Detect which cell encompasses the target text, then output its (X, Y) center coordinate. 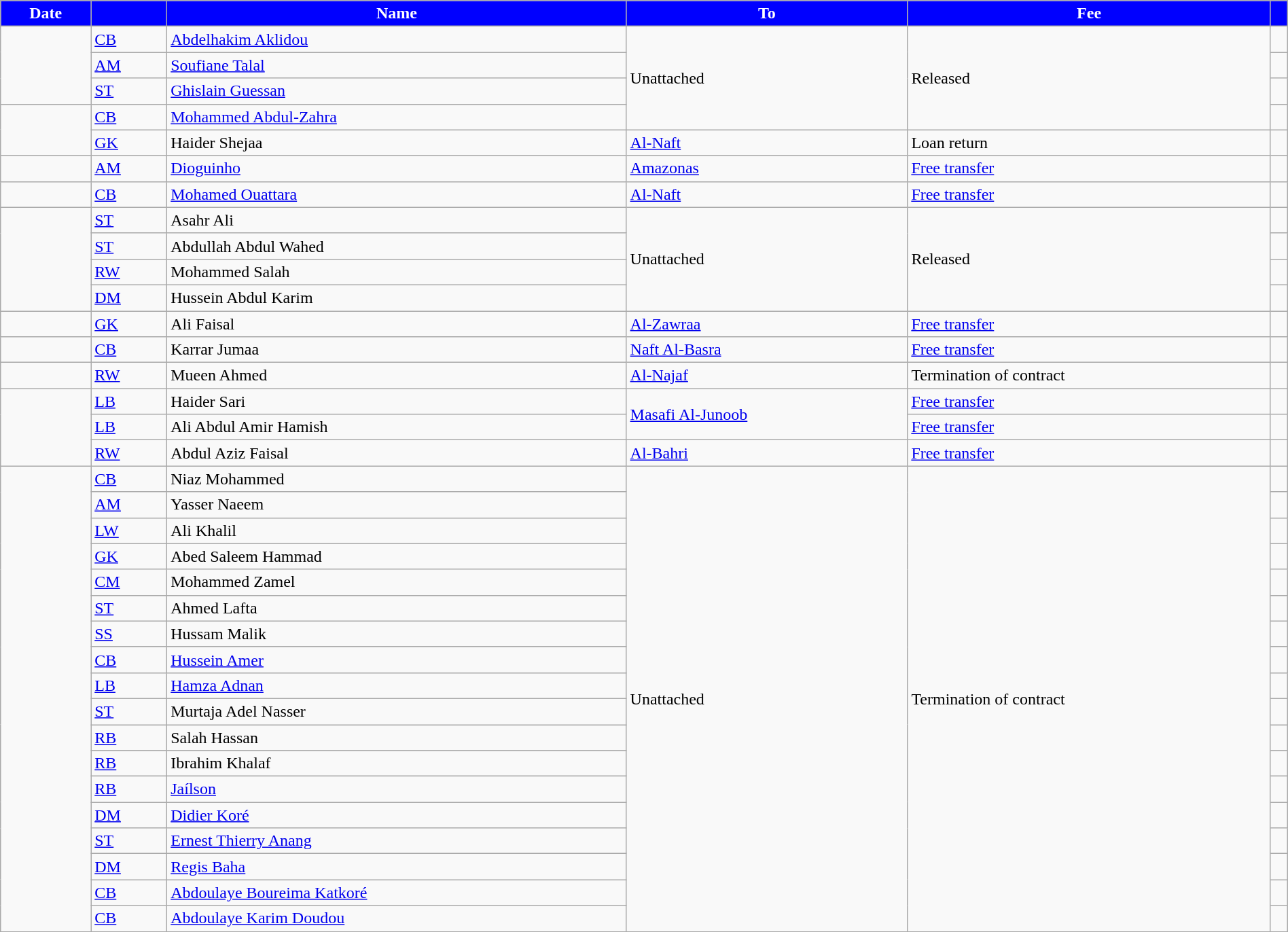
Al-Zawraa (767, 324)
SS (129, 634)
Mohammed Salah (397, 272)
Mueen Ahmed (397, 376)
Mohamed Ouattara (397, 194)
Mohammed Zamel (397, 582)
Ali Khalil (397, 531)
Karrar Jumaa (397, 350)
Ernest Thierry Anang (397, 841)
Abdoulaye Boureima Katkoré (397, 893)
Ali Abdul Amir Hamish (397, 427)
Asahr Ali (397, 220)
CM (129, 582)
Haider Shejaa (397, 143)
Ahmed Lafta (397, 608)
Abdoulaye Karim Doudou (397, 918)
Name (397, 14)
Didier Koré (397, 815)
Abdelhakim Aklidou (397, 39)
Al-Najaf (767, 376)
Hussein Abdul Karim (397, 298)
Mohammed Abdul-Zahra (397, 117)
Loan return (1089, 143)
Masafi Al-Junoob (767, 414)
Yasser Naeem (397, 505)
Ibrahim Khalaf (397, 764)
Al-Bahri (767, 453)
LW (129, 531)
Haider Sari (397, 401)
Abdul Aziz Faisal (397, 453)
Abdullah Abdul Wahed (397, 246)
Soufiane Talal (397, 65)
Naft Al-Basra (767, 350)
Jaílson (397, 789)
To (767, 14)
Amazonas (767, 168)
Niaz Mohammed (397, 479)
Salah Hassan (397, 737)
Fee (1089, 14)
Murtaja Adel Nasser (397, 711)
Hussein Amer (397, 660)
Ghislain Guessan (397, 91)
Dioguinho (397, 168)
Date (46, 14)
Abed Saleem Hammad (397, 556)
Hamza Adnan (397, 685)
Ali Faisal (397, 324)
Hussam Malik (397, 634)
Regis Baha (397, 867)
